Find where the given text appears and provide that cell's center as [X, Y] coordinate. 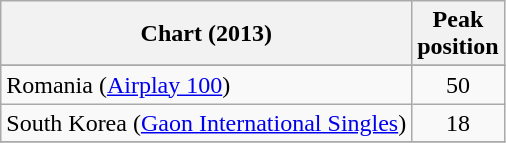
South Korea (Gaon International Singles) [206, 123]
Chart (2013) [206, 34]
18 [458, 123]
Peakposition [458, 34]
50 [458, 85]
Romania (Airplay 100) [206, 85]
